Provide the (x, y) coordinate of the cell's center where the given text is located.  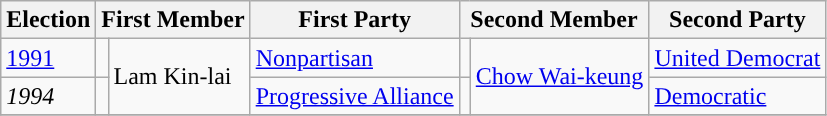
Second Party (738, 20)
Democratic (738, 96)
Lam Kin-lai (179, 77)
1994 (48, 96)
Progressive Alliance (354, 96)
United Democrat (738, 58)
First Party (354, 20)
Chow Wai-keung (560, 77)
Second Member (554, 20)
Election (48, 20)
First Member (173, 20)
1991 (48, 58)
Nonpartisan (354, 58)
